Scan for the cell matching the given text and deliver its [x, y] coordinate at center. 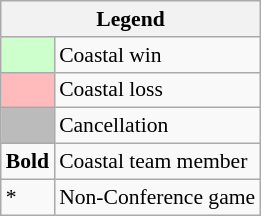
Cancellation [157, 126]
Coastal loss [157, 90]
Coastal win [157, 55]
Non-Conference game [157, 197]
Coastal team member [157, 162]
* [28, 197]
Legend [130, 19]
Bold [28, 162]
